Identify which cell holds the provided text, then report its (X, Y) central coordinate. 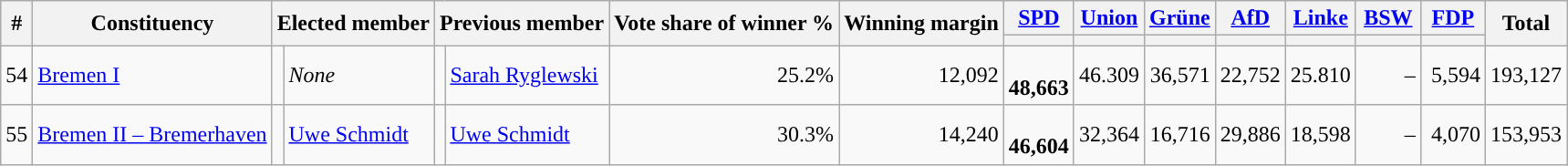
32,364 (1109, 135)
12,092 (921, 75)
FDP (1452, 18)
Vote share of winner % (724, 24)
Elected member (353, 24)
46.309 (1109, 75)
16,716 (1179, 135)
46,604 (1038, 135)
25.810 (1321, 75)
Union (1109, 18)
Previous member (522, 24)
Winning margin (921, 24)
25.2% (724, 75)
48,663 (1038, 75)
153,953 (1525, 135)
Sarah Ryglewski (527, 75)
None (359, 75)
193,127 (1525, 75)
Bremen I (152, 75)
55 (16, 135)
22,752 (1250, 75)
# (16, 24)
4,070 (1452, 135)
36,571 (1179, 75)
5,594 (1452, 75)
SPD (1038, 18)
Constituency (152, 24)
30.3% (724, 135)
Bremen II – Bremerhaven (152, 135)
BSW (1388, 18)
29,886 (1250, 135)
14,240 (921, 135)
AfD (1250, 18)
18,598 (1321, 135)
Linke (1321, 18)
Total (1525, 24)
54 (16, 75)
Grüne (1179, 18)
